Scan for the cell matching the given text and deliver its [X, Y] coordinate at center. 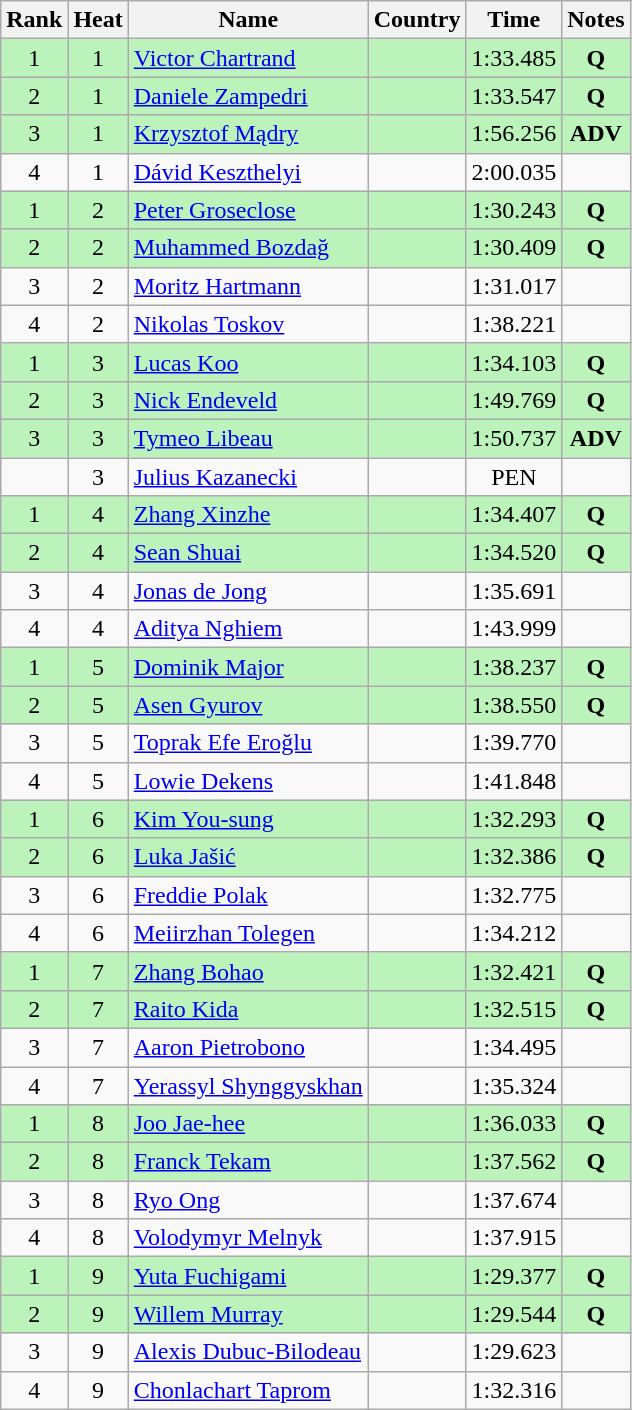
Meiirzhan Tolegen [248, 933]
Julius Kazanecki [248, 477]
Zhang Xinzhe [248, 515]
Yerassyl Shynggyskhan [248, 1085]
Moritz Hartmann [248, 286]
1:32.775 [514, 895]
Willem Murray [248, 1314]
1:41.848 [514, 781]
Raito Kida [248, 1009]
1:34.212 [514, 933]
Franck Tekam [248, 1162]
1:35.324 [514, 1085]
Aditya Nghiem [248, 629]
Aaron Pietrobono [248, 1047]
1:36.033 [514, 1124]
Country [417, 20]
1:38.237 [514, 667]
1:31.017 [514, 286]
Heat [98, 20]
1:38.221 [514, 324]
1:37.674 [514, 1200]
Notes [596, 20]
Kim You-sung [248, 819]
1:30.243 [514, 210]
Victor Chartrand [248, 58]
Joo Jae-hee [248, 1124]
Tymeo Libeau [248, 438]
Muhammed Bozdağ [248, 248]
Alexis Dubuc-Bilodeau [248, 1352]
Time [514, 20]
1:33.547 [514, 96]
1:32.293 [514, 819]
Chonlachart Taprom [248, 1390]
Jonas de Jong [248, 591]
Asen Gyurov [248, 705]
Sean Shuai [248, 553]
1:34.520 [514, 553]
1:49.769 [514, 400]
1:33.485 [514, 58]
Yuta Fuchigami [248, 1276]
Nick Endeveld [248, 400]
1:39.770 [514, 743]
Volodymyr Melnyk [248, 1238]
1:29.544 [514, 1314]
1:32.386 [514, 857]
2:00.035 [514, 172]
Toprak Efe Eroğlu [248, 743]
1:43.999 [514, 629]
Name [248, 20]
1:56.256 [514, 134]
Zhang Bohao [248, 971]
1:34.103 [514, 362]
Dominik Major [248, 667]
1:37.562 [514, 1162]
Lucas Koo [248, 362]
1:32.316 [514, 1390]
1:32.515 [514, 1009]
1:35.691 [514, 591]
Dávid Keszthelyi [248, 172]
Daniele Zampedri [248, 96]
1:38.550 [514, 705]
Lowie Dekens [248, 781]
1:34.407 [514, 515]
Peter Groseclose [248, 210]
Krzysztof Mądry [248, 134]
1:29.623 [514, 1352]
1:32.421 [514, 971]
1:34.495 [514, 1047]
Rank [34, 20]
1:29.377 [514, 1276]
PEN [514, 477]
Freddie Polak [248, 895]
Nikolas Toskov [248, 324]
Ryo Ong [248, 1200]
Luka Jašić [248, 857]
1:30.409 [514, 248]
1:37.915 [514, 1238]
1:50.737 [514, 438]
